Find where the given text appears and provide that cell's center as (X, Y) coordinate. 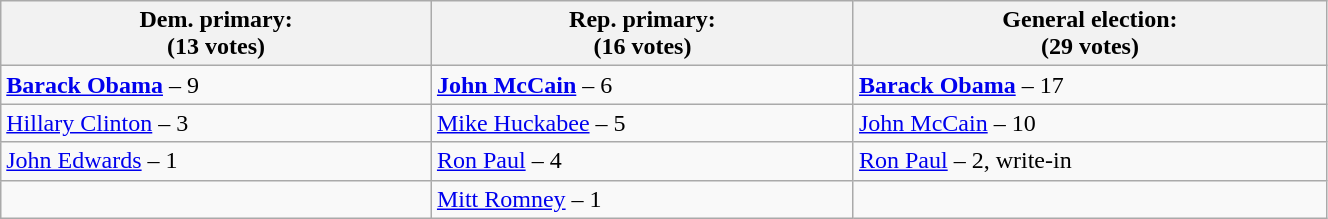
Mitt Romney – 1 (642, 199)
Barack Obama – 17 (1090, 85)
John Edwards – 1 (216, 161)
Rep. primary:(16 votes) (642, 34)
Hillary Clinton – 3 (216, 123)
General election:(29 votes) (1090, 34)
Ron Paul – 2, write-in (1090, 161)
Ron Paul – 4 (642, 161)
Mike Huckabee – 5 (642, 123)
John McCain – 10 (1090, 123)
John McCain – 6 (642, 85)
Dem. primary:(13 votes) (216, 34)
Barack Obama – 9 (216, 85)
